Return the [X, Y] coordinate for the center point of the cell that contains the specified text.  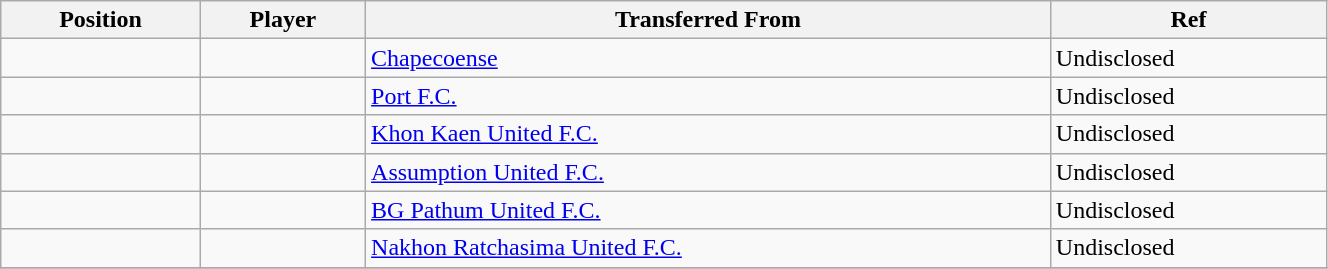
Khon Kaen United F.C. [708, 134]
Position [101, 20]
Player [282, 20]
Transferred From [708, 20]
Ref [1188, 20]
Port F.C. [708, 96]
BG Pathum United F.C. [708, 210]
Chapecoense [708, 58]
Nakhon Ratchasima United F.C. [708, 248]
Assumption United F.C. [708, 172]
